For the text-containing cell, return its midpoint in (X, Y) coordinate format. 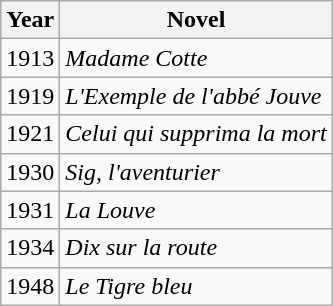
Madame Cotte (196, 58)
Dix sur la route (196, 248)
1930 (30, 172)
1948 (30, 286)
La Louve (196, 210)
Novel (196, 20)
Year (30, 20)
1921 (30, 134)
1913 (30, 58)
Celui qui supprima la mort (196, 134)
Le Tigre bleu (196, 286)
1934 (30, 248)
Sig, l'aventurier (196, 172)
L'Exemple de l'abbé Jouve (196, 96)
1931 (30, 210)
1919 (30, 96)
